Locate the cell with the specified text and output its [x, y] center coordinate. 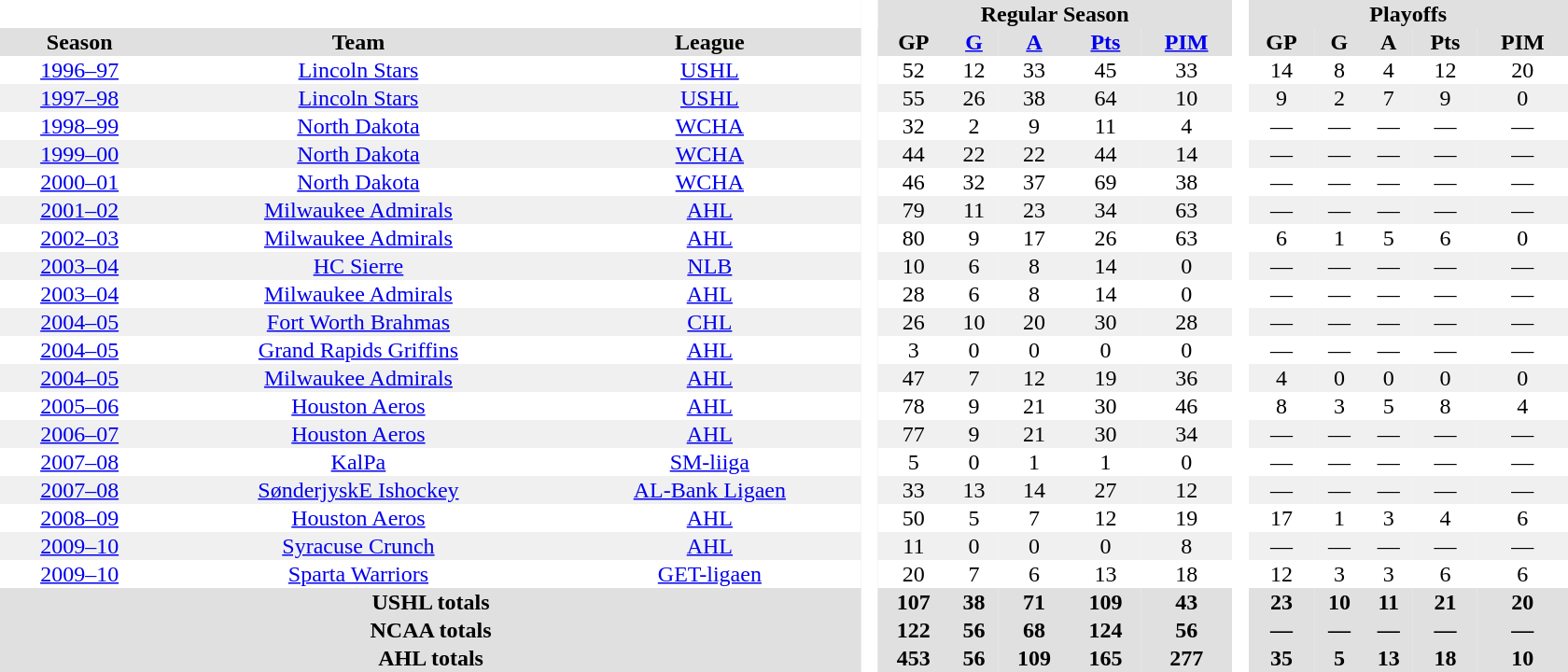
2008–09 [79, 518]
NCAA totals [431, 630]
GET-ligaen [710, 574]
68 [1034, 630]
43 [1187, 602]
SM-liiga [710, 462]
71 [1034, 602]
Grand Rapids Griffins [358, 350]
64 [1105, 98]
Season [79, 42]
50 [914, 518]
79 [914, 210]
55 [914, 98]
Playoffs [1407, 14]
52 [914, 70]
1998–99 [79, 126]
2005–06 [79, 406]
USHL totals [431, 602]
1996–97 [79, 70]
80 [914, 238]
Regular Season [1055, 14]
47 [914, 378]
122 [914, 630]
35 [1281, 658]
1999–00 [79, 154]
69 [1105, 182]
Sparta Warriors [358, 574]
78 [914, 406]
27 [1105, 490]
45 [1105, 70]
CHL [710, 322]
107 [914, 602]
2002–03 [79, 238]
453 [914, 658]
2000–01 [79, 182]
NLB [710, 266]
36 [1187, 378]
Syracuse Crunch [358, 546]
277 [1187, 658]
2006–07 [79, 434]
HC Sierre [358, 266]
165 [1105, 658]
37 [1034, 182]
KalPa [358, 462]
124 [1105, 630]
AL-Bank Ligaen [710, 490]
1997–98 [79, 98]
AHL totals [431, 658]
League [710, 42]
SønderjyskE Ishockey [358, 490]
77 [914, 434]
2001–02 [79, 210]
Fort Worth Brahmas [358, 322]
Team [358, 42]
